Scan for the cell matching the given text and deliver its (x, y) coordinate at center. 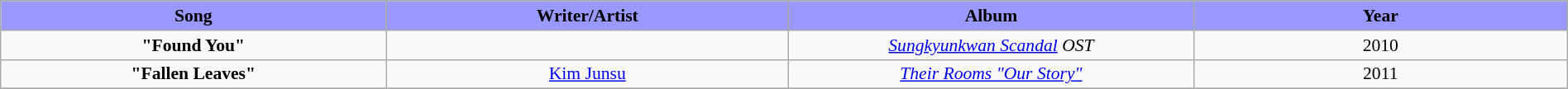
Year (1380, 16)
Song (194, 16)
Writer/Artist (587, 16)
2011 (1380, 74)
Kim Junsu (587, 74)
"Fallen Leaves" (194, 74)
2010 (1380, 44)
Album (992, 16)
Sungkyunkwan Scandal OST (992, 44)
"Found You" (194, 44)
Their Rooms "Our Story" (992, 74)
